Search for the cell housing the specified text and yield its [X, Y] center coordinate. 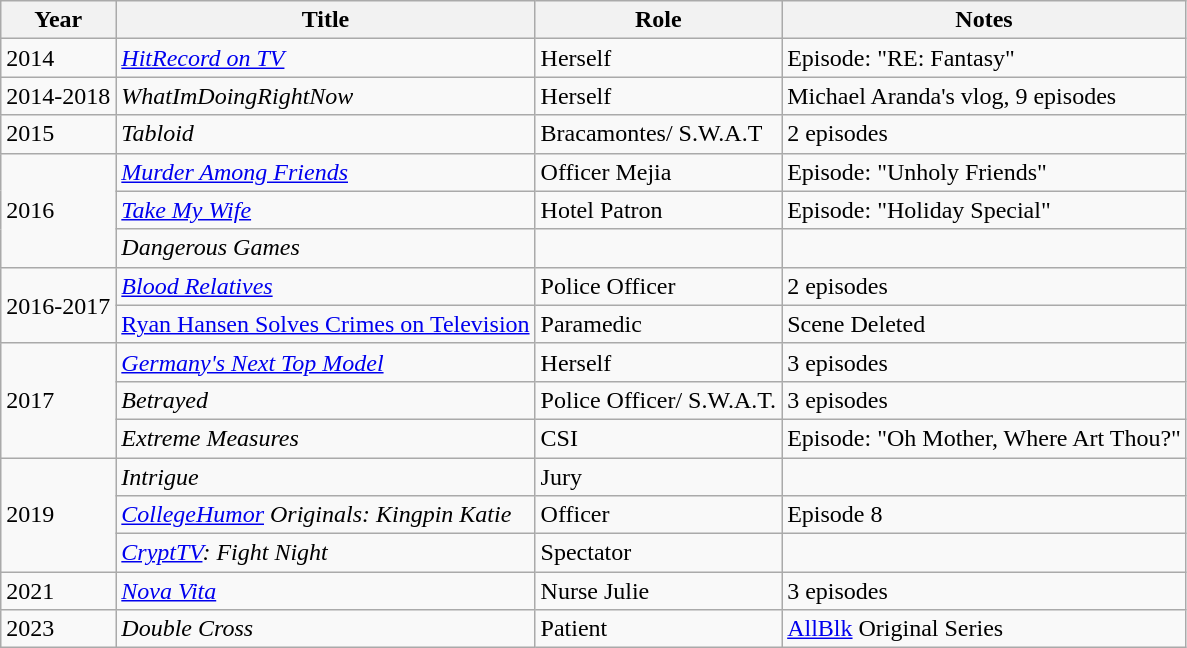
Extreme Measures [326, 438]
2015 [58, 134]
Michael Aranda's vlog, 9 episodes [984, 96]
Episode 8 [984, 515]
CSI [658, 438]
Patient [658, 629]
Intrigue [326, 477]
Dangerous Games [326, 248]
Title [326, 20]
2016-2017 [58, 305]
Double Cross [326, 629]
2017 [58, 400]
Police Officer [658, 286]
Episode: "Holiday Special" [984, 210]
Police Officer/ S.W.A.T. [658, 400]
Betrayed [326, 400]
2016 [58, 210]
HitRecord on TV [326, 58]
AllBlk Original Series [984, 629]
Germany's Next Top Model [326, 362]
2023 [58, 629]
Officer Mejia [658, 172]
Scene Deleted [984, 324]
Paramedic [658, 324]
Blood Relatives [326, 286]
Jury [658, 477]
Officer [658, 515]
Nova Vita [326, 591]
2021 [58, 591]
Take My Wife [326, 210]
Episode: "Unholy Friends" [984, 172]
CollegeHumor Originals: Kingpin Katie [326, 515]
Episode: "RE: Fantasy" [984, 58]
Hotel Patron [658, 210]
WhatImDoingRightNow [326, 96]
Bracamontes/ S.W.A.T [658, 134]
Nurse Julie [658, 591]
2014-2018 [58, 96]
2014 [58, 58]
Role [658, 20]
Year [58, 20]
Ryan Hansen Solves Crimes on Television [326, 324]
Tabloid [326, 134]
Notes [984, 20]
Episode: "Oh Mother, Where Art Thou?" [984, 438]
Spectator [658, 553]
CryptTV: Fight Night [326, 553]
2019 [58, 515]
Murder Among Friends [326, 172]
